Capture the cell that displays the provided text and extract its [x, y] central coordinate. 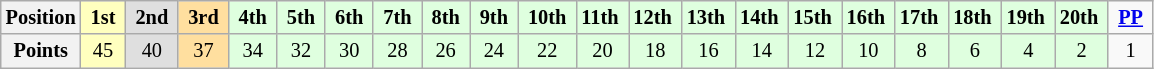
PP [1130, 17]
Position [41, 17]
4 [1028, 51]
11th [602, 17]
34 [253, 51]
8th [446, 17]
17th [922, 17]
15th [814, 17]
28 [397, 51]
2 [1082, 51]
20th [1082, 17]
10 [868, 51]
10th [547, 17]
24 [494, 51]
20 [602, 51]
8 [922, 51]
12th [656, 17]
9th [494, 17]
7th [397, 17]
13th [708, 17]
3rd [203, 17]
14 [762, 51]
40 [152, 51]
Points [41, 51]
18th [974, 17]
1 [1130, 51]
30 [349, 51]
5th [301, 17]
12 [814, 51]
6th [349, 17]
2nd [152, 17]
26 [446, 51]
16 [708, 51]
4th [253, 17]
14th [762, 17]
32 [301, 51]
18 [656, 51]
22 [547, 51]
16th [868, 17]
37 [203, 51]
45 [104, 51]
1st [104, 17]
19th [1028, 17]
6 [974, 51]
